Scan for the cell matching the given text and deliver its (x, y) coordinate at center. 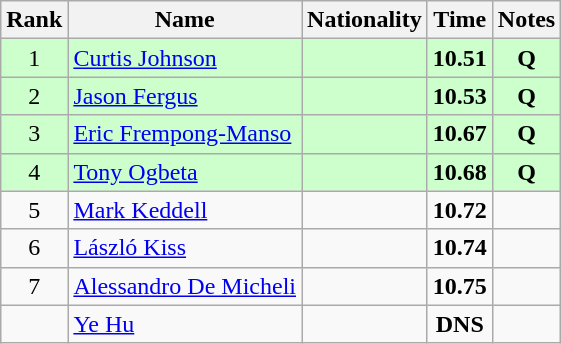
7 (34, 286)
10.53 (460, 96)
10.75 (460, 286)
4 (34, 172)
László Kiss (185, 248)
5 (34, 210)
10.74 (460, 248)
DNS (460, 324)
Rank (34, 20)
Notes (526, 20)
1 (34, 58)
Nationality (365, 20)
3 (34, 134)
10.72 (460, 210)
Mark Keddell (185, 210)
Ye Hu (185, 324)
Curtis Johnson (185, 58)
Tony Ogbeta (185, 172)
Time (460, 20)
10.68 (460, 172)
Name (185, 20)
10.51 (460, 58)
Alessandro De Micheli (185, 286)
2 (34, 96)
6 (34, 248)
Jason Fergus (185, 96)
10.67 (460, 134)
Eric Frempong-Manso (185, 134)
